Determine the (X, Y) coordinate at the center of the cell enclosing the given text.  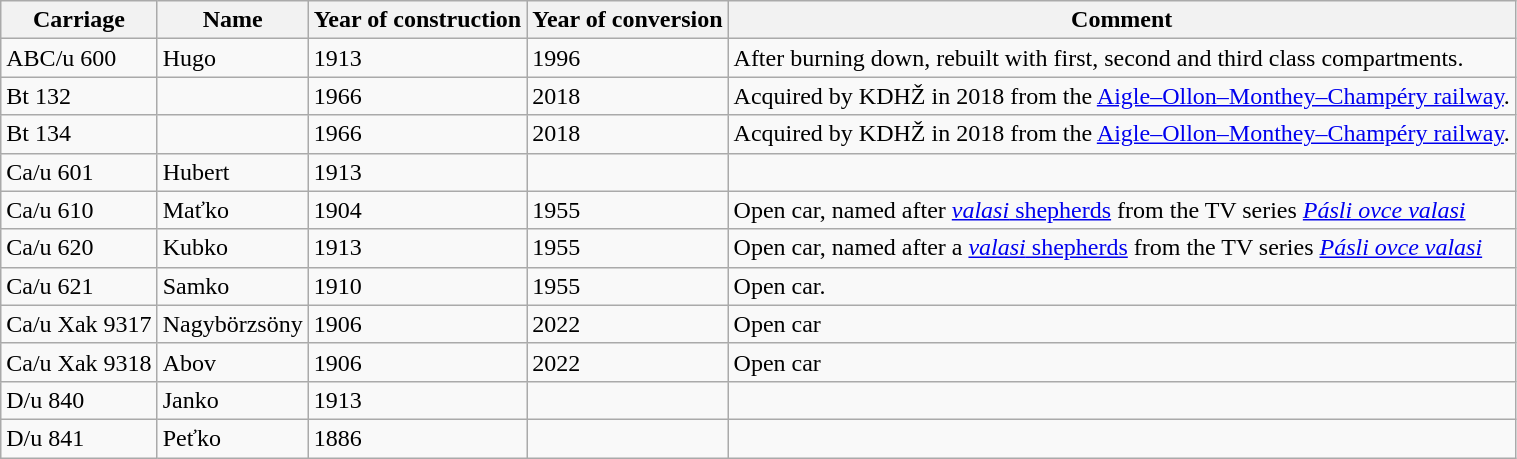
Ca/u Xak 9317 (79, 324)
Abov (232, 362)
Bt 132 (79, 96)
Nagybörzsöny (232, 324)
Ca/u 620 (79, 248)
1996 (628, 58)
D/u 840 (79, 400)
Year of construction (418, 20)
Ca/u 601 (79, 172)
1904 (418, 210)
Peťko (232, 438)
Comment (1122, 20)
Ca/u 610 (79, 210)
Hugo (232, 58)
Name (232, 20)
Maťko (232, 210)
After burning down, rebuilt with first, second and third class compartments. (1122, 58)
Bt 134 (79, 134)
Year of conversion (628, 20)
Ca/u Xak 9318 (79, 362)
Janko (232, 400)
D/u 841 (79, 438)
ABC/u 600 (79, 58)
Open car, named after a valasi shepherds from the TV series Pásli ovce valasi (1122, 248)
Samko (232, 286)
Open car. (1122, 286)
Kubko (232, 248)
1910 (418, 286)
Open car, named after valasi shepherds from the TV series Pásli ovce valasi (1122, 210)
Ca/u 621 (79, 286)
Hubert (232, 172)
Carriage (79, 20)
1886 (418, 438)
